Output the [x, y] coordinate of the center of the cell containing the given text.  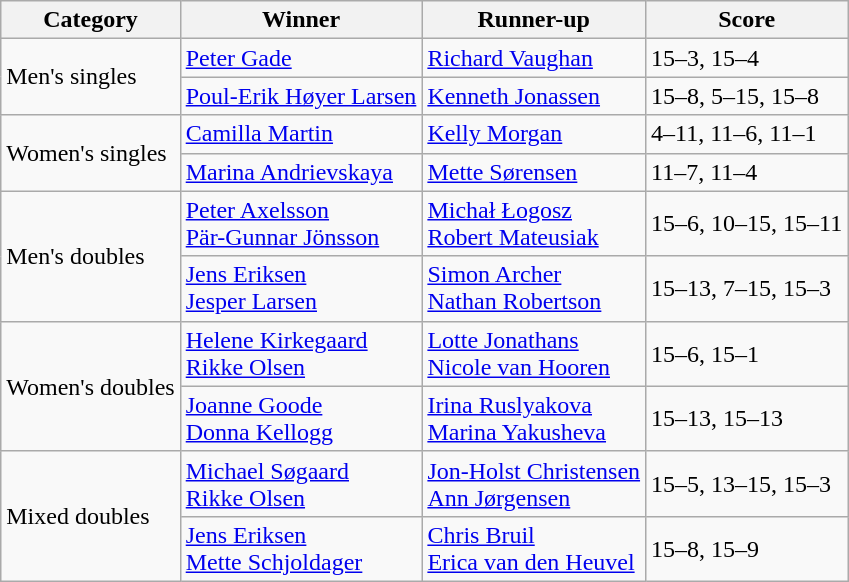
Richard Vaughan [534, 58]
15–6, 15–1 [747, 354]
15–8, 5–15, 15–8 [747, 96]
15–3, 15–4 [747, 58]
Poul-Erik Høyer Larsen [301, 96]
Men's singles [90, 77]
Helene Kirkegaard Rikke Olsen [301, 354]
Score [747, 20]
15–8, 15–9 [747, 548]
Joanne Goode Donna Kellogg [301, 418]
Jens Eriksen Mette Schjoldager [301, 548]
15–13, 7–15, 15–3 [747, 288]
Irina Ruslyakova Marina Yakusheva [534, 418]
4–11, 11–6, 11–1 [747, 134]
15–6, 10–15, 15–11 [747, 224]
Camilla Martin [301, 134]
11–7, 11–4 [747, 172]
Kenneth Jonassen [534, 96]
Men's doubles [90, 256]
Women's singles [90, 153]
Peter Axelsson Pär-Gunnar Jönsson [301, 224]
Michał Łogosz Robert Mateusiak [534, 224]
Marina Andrievskaya [301, 172]
Chris Bruil Erica van den Heuvel [534, 548]
15–5, 13–15, 15–3 [747, 484]
Jens Eriksen Jesper Larsen [301, 288]
Women's doubles [90, 386]
Michael Søgaard Rikke Olsen [301, 484]
Kelly Morgan [534, 134]
Category [90, 20]
Peter Gade [301, 58]
Mette Sørensen [534, 172]
15–13, 15–13 [747, 418]
Mixed doubles [90, 516]
Lotte Jonathans Nicole van Hooren [534, 354]
Simon Archer Nathan Robertson [534, 288]
Runner-up [534, 20]
Winner [301, 20]
Jon-Holst Christensen Ann Jørgensen [534, 484]
